Determine the [x, y] coordinate at the center of the cell enclosing the given text.  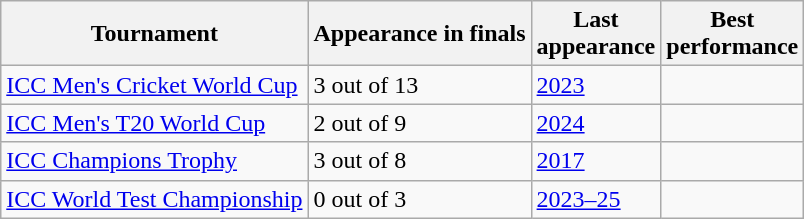
3 out of 13 [420, 85]
3 out of 8 [420, 161]
Lastappearance [596, 34]
0 out of 3 [420, 199]
2024 [596, 123]
ICC Men's Cricket World Cup [154, 85]
ICC World Test Championship [154, 199]
Bestperformance [732, 34]
2017 [596, 161]
2 out of 9 [420, 123]
ICC Men's T20 World Cup [154, 123]
Tournament [154, 34]
Appearance in finals [420, 34]
2023–25 [596, 199]
ICC Champions Trophy [154, 161]
2023 [596, 85]
